For the text-containing cell, return its midpoint in [X, Y] coordinate format. 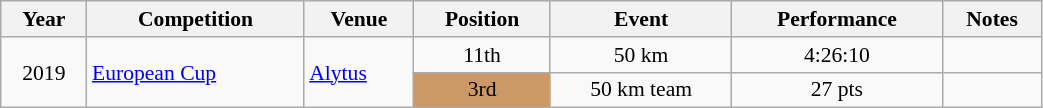
11th [482, 55]
50 km [640, 55]
Year [44, 19]
Alytus [359, 72]
Venue [359, 19]
4:26:10 [837, 55]
Competition [196, 19]
European Cup [196, 72]
3rd [482, 90]
50 km team [640, 90]
Event [640, 19]
27 pts [837, 90]
2019 [44, 72]
Notes [992, 19]
Position [482, 19]
Performance [837, 19]
